Pinpoint the cell where the given text exists, returning its (x, y) midpoint coordinate. 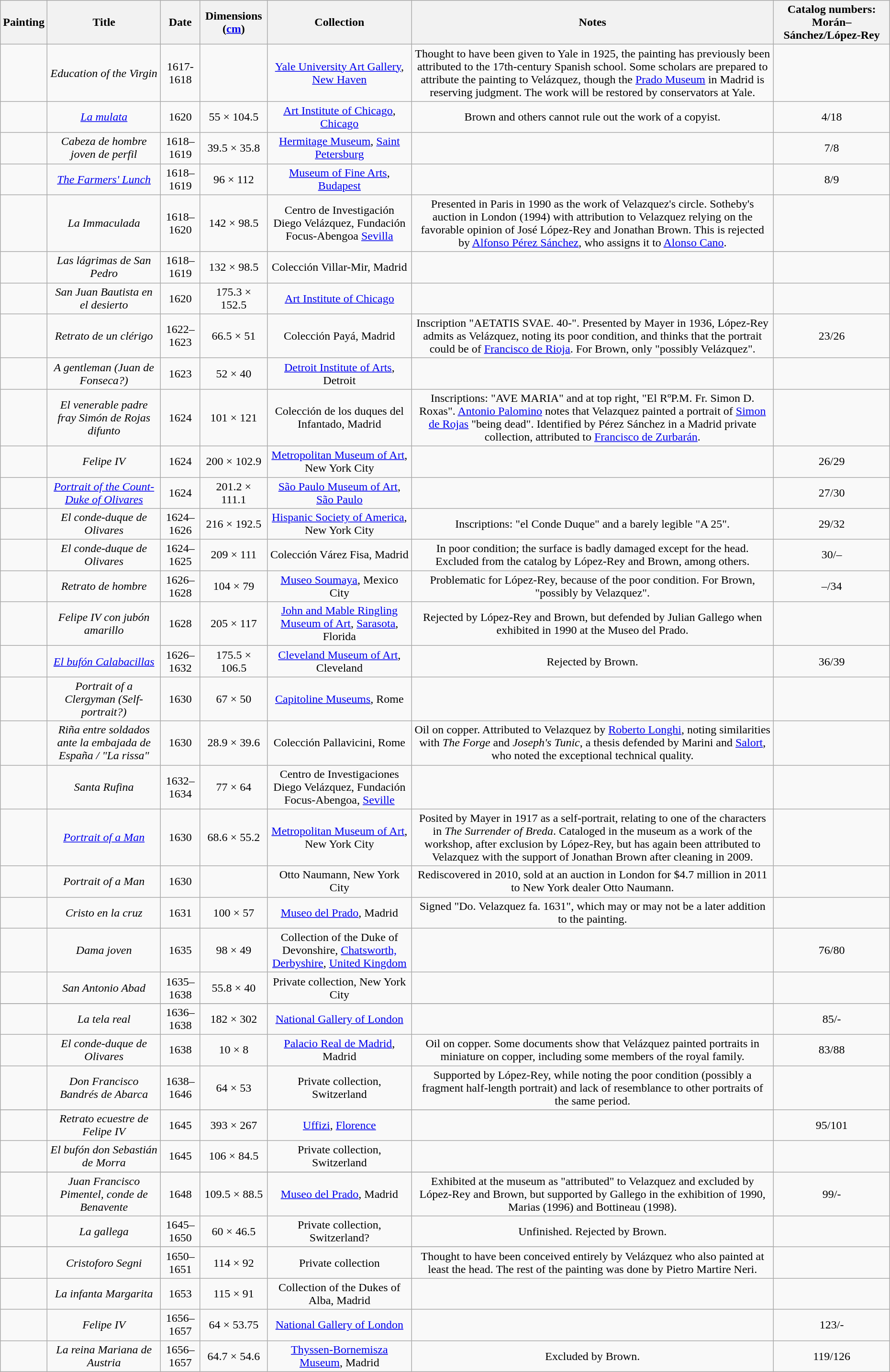
27/30 (832, 493)
1626–1628 (180, 586)
Juan Francisco Pimentel, conde de Benavente (104, 1194)
Colección Várez Fisa, Madrid (339, 555)
Rejected by Brown. (592, 661)
São Paulo Museum of Art, São Paulo (339, 493)
64 × 53.75 (234, 1325)
Cristo en la cruz (104, 913)
Catalog numbers: Morán–Sánchez/López-Rey (832, 22)
1623 (180, 373)
Las lágrimas de San Pedro (104, 267)
64 × 53 (234, 1088)
Brown and others cannot rule out the work of a copyist. (592, 117)
7/8 (832, 148)
Unfinished. Rejected by Brown. (592, 1231)
175.3 × 152.5 (234, 299)
68.6 × 55.2 (234, 837)
Retrato de hombre (104, 586)
393 × 267 (234, 1125)
104 × 79 (234, 586)
Painting (24, 22)
Dama joven (104, 950)
175.5 × 106.5 (234, 661)
1645–1650 (180, 1231)
Private collection, New York City (339, 987)
Centro de Investigación Diego Velázquez, Fundación Focus-Abengoa Sevilla (339, 223)
52 × 40 (234, 373)
101 × 121 (234, 417)
Oil on copper. Some documents show that Velázquez painted portraits in miniature on copper, including some members of the royal family. (592, 1050)
1624–1626 (180, 524)
64.7 × 54.6 (234, 1356)
1638 (180, 1050)
119/126 (832, 1356)
1628 (180, 624)
109.5 × 88.5 (234, 1194)
John and Mable Ringling Museum of Art, Sarasota, Florida (339, 624)
83/88 (832, 1050)
Colección Payá, Madrid (339, 336)
77 × 64 (234, 787)
Hispanic Society of America, New York City (339, 524)
Don Francisco Bandrés de Abarca (104, 1088)
Collection (339, 22)
1631 (180, 913)
132 × 98.5 (234, 267)
La infanta Margarita (104, 1294)
114 × 92 (234, 1263)
Signed "Do. Velazquez fa. 1631", which may or may not be a later addition to the painting. (592, 913)
1638–1646 (180, 1088)
8/9 (832, 179)
Title (104, 22)
26/29 (832, 461)
Rediscovered in 2010, sold at an auction in London for $4.7 million in 2011 to New York dealer Otto Naumann. (592, 881)
4/18 (832, 117)
Otto Naumann, New York City (339, 881)
36/39 (832, 661)
El bufón don Sebastián de Morra (104, 1157)
1635 (180, 950)
55.8 × 40 (234, 987)
98 × 49 (234, 950)
San Juan Bautista en el desierto (104, 299)
1632–1634 (180, 787)
209 × 111 (234, 555)
Problematic for López-Rey, because of the poor condition. For Brown, "possibly by Velazquez". (592, 586)
106 × 84.5 (234, 1157)
Collection of the Dukes of Alba, Madrid (339, 1294)
Notes (592, 22)
El venerable padre fray Simón de Rojas difunto (104, 417)
Portrait of the Count-Duke of Olivares (104, 493)
Art Institute of Chicago, Chicago (339, 117)
Santa Rufina (104, 787)
–/34 (832, 586)
Retrato ecuestre de Felipe IV (104, 1125)
San Antonio Abad (104, 987)
200 × 102.9 (234, 461)
A gentleman (Juan de Fonseca?) (104, 373)
66.5 × 51 (234, 336)
216 × 192.5 (234, 524)
Cristoforo Segni (104, 1263)
Colección Pallavicini, Rome (339, 743)
76/80 (832, 950)
30/– (832, 555)
1622–1623 (180, 336)
Uffizi, Florence (339, 1125)
60 × 46.5 (234, 1231)
182 × 302 (234, 1019)
Portrait of a Clergyman (Self-portrait?) (104, 699)
Museo Soumaya, Mexico City (339, 586)
205 × 117 (234, 624)
201.2 × 111.1 (234, 493)
La tela real (104, 1019)
1624–1625 (180, 555)
1650–1651 (180, 1263)
Collection of the Duke of Devonshire, Chatsworth, Derbyshire, United Kingdom (339, 950)
1636–1638 (180, 1019)
1653 (180, 1294)
Date (180, 22)
Thought to have been conceived entirely by Velázquez who also painted at least the head. The rest of the painting was done by Pietro Martire Neri. (592, 1263)
85/- (832, 1019)
Inscriptions: "el Conde Duque" and a barely legible "A 25". (592, 524)
Retrato de un clérigo (104, 336)
123/- (832, 1325)
100 × 57 (234, 913)
29/32 (832, 524)
In poor condition; the surface is badly damaged except for the head. Excluded from the catalog by López-Rey and Brown, among others. (592, 555)
Rejected by López-Rey and Brown, but defended by Julian Gallego when exhibited in 1990 at the Museo del Prado. (592, 624)
142 × 98.5 (234, 223)
1648 (180, 1194)
Private collection (339, 1263)
Detroit Institute of Arts, Detroit (339, 373)
Education of the Virgin (104, 73)
Palacio Real de Madrid, Madrid (339, 1050)
El bufón Calabacillas (104, 661)
1635–1638 (180, 987)
La Immaculada (104, 223)
La reina Mariana de Austria (104, 1356)
10 × 8 (234, 1050)
55 × 104.5 (234, 117)
96 × 112 (234, 179)
Capitoline Museums, Rome (339, 699)
67 × 50 (234, 699)
Art Institute of Chicago (339, 299)
115 × 91 (234, 1294)
1626–1632 (180, 661)
39.5 × 35.8 (234, 148)
Riña entre soldados ante la embajada de España / "La rissa" (104, 743)
Dimensions (cm) (234, 22)
1617-1618 (180, 73)
1618–1620 (180, 223)
The Farmers' Lunch (104, 179)
Colección Villar-Mir, Madrid (339, 267)
23/26 (832, 336)
Felipe IV con jubón amarillo (104, 624)
La mulata (104, 117)
28.9 × 39.6 (234, 743)
99/- (832, 1194)
Centro de Investigaciones Diego Velázquez, Fundación Focus-Abengoa, Seville (339, 787)
Colección de los duques del Infantado, Madrid (339, 417)
Museum of Fine Arts, Budapest (339, 179)
La gallega (104, 1231)
Excluded by Brown. (592, 1356)
Cleveland Museum of Art, Cleveland (339, 661)
Thyssen-Bornemisza Museum, Madrid (339, 1356)
Cabeza de hombre joven de perfil (104, 148)
Hermitage Museum, Saint Petersburg (339, 148)
Private collection, Switzerland? (339, 1231)
Yale University Art Gallery, New Haven (339, 73)
95/101 (832, 1125)
